Extract the (X, Y) coordinate from the center of the cell holding the provided text.  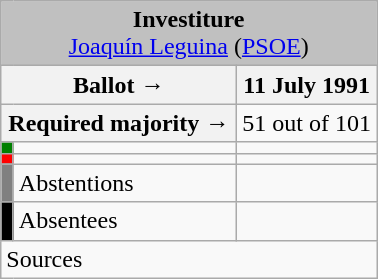
11 July 1991 (307, 85)
Absentees (125, 221)
Ballot → (119, 85)
Required majority → (119, 123)
Abstentions (125, 183)
51 out of 101 (307, 123)
Sources (189, 259)
InvestitureJoaquín Leguina (PSOE) (189, 34)
